Locate the cell with the specified text and output its [X, Y] center coordinate. 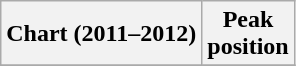
Peakposition [248, 34]
Chart (2011–2012) [102, 34]
